Return (x, y) of the center of cell containing provided text 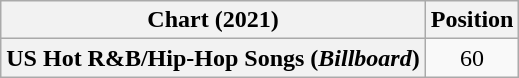
Position (472, 20)
US Hot R&B/Hip-Hop Songs (Billboard) (213, 58)
Chart (2021) (213, 20)
60 (472, 58)
